Pinpoint the cell where the given text exists, returning its (X, Y) midpoint coordinate. 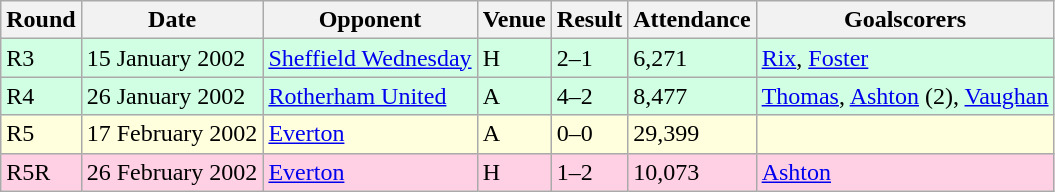
R5 (41, 134)
R5R (41, 172)
Opponent (370, 20)
6,271 (692, 58)
15 January 2002 (172, 58)
10,073 (692, 172)
Rotherham United (370, 96)
Goalscorers (905, 20)
26 January 2002 (172, 96)
Thomas, Ashton (2), Vaughan (905, 96)
26 February 2002 (172, 172)
Round (41, 20)
Attendance (692, 20)
Result (589, 20)
Date (172, 20)
0–0 (589, 134)
Rix, Foster (905, 58)
R4 (41, 96)
8,477 (692, 96)
1–2 (589, 172)
17 February 2002 (172, 134)
2–1 (589, 58)
Venue (514, 20)
29,399 (692, 134)
R3 (41, 58)
4–2 (589, 96)
Sheffield Wednesday (370, 58)
Ashton (905, 172)
